Identify which cell holds the provided text, then report its [x, y] central coordinate. 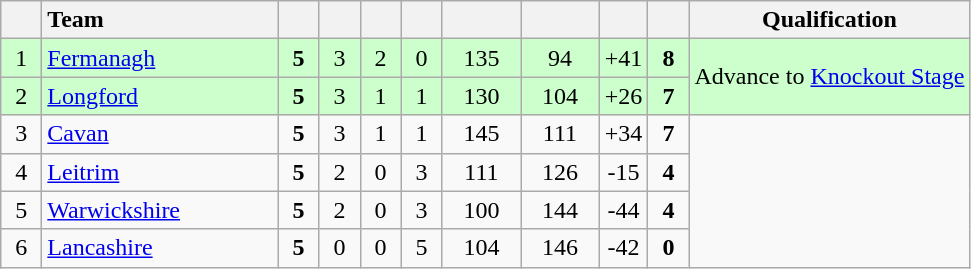
Team [160, 20]
Fermanagh [160, 58]
146 [560, 248]
135 [482, 58]
Leitrim [160, 172]
100 [482, 210]
Advance to Knockout Stage [830, 77]
Qualification [830, 20]
130 [482, 96]
+26 [624, 96]
Longford [160, 96]
Lancashire [160, 248]
126 [560, 172]
144 [560, 210]
+34 [624, 134]
+41 [624, 58]
94 [560, 58]
-42 [624, 248]
145 [482, 134]
-44 [624, 210]
8 [668, 58]
Warwickshire [160, 210]
Cavan [160, 134]
6 [22, 248]
-15 [624, 172]
